Determine the (x, y) coordinate at the center of the cell enclosing the given text.  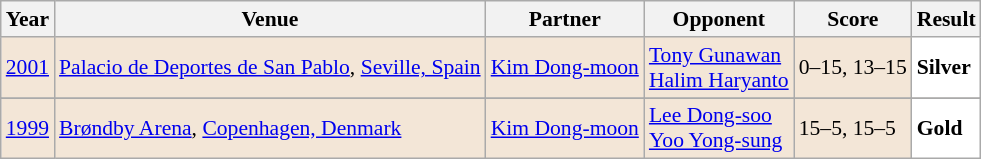
2001 (28, 68)
Year (28, 19)
Gold (946, 128)
Result (946, 19)
Palacio de Deportes de San Pablo, Seville, Spain (270, 68)
Opponent (719, 19)
0–15, 13–15 (853, 68)
Partner (565, 19)
Venue (270, 19)
Lee Dong-soo Yoo Yong-sung (719, 128)
1999 (28, 128)
Brøndby Arena, Copenhagen, Denmark (270, 128)
Silver (946, 68)
15–5, 15–5 (853, 128)
Score (853, 19)
Tony Gunawan Halim Haryanto (719, 68)
